Pinpoint the cell where the given text exists, returning its (X, Y) midpoint coordinate. 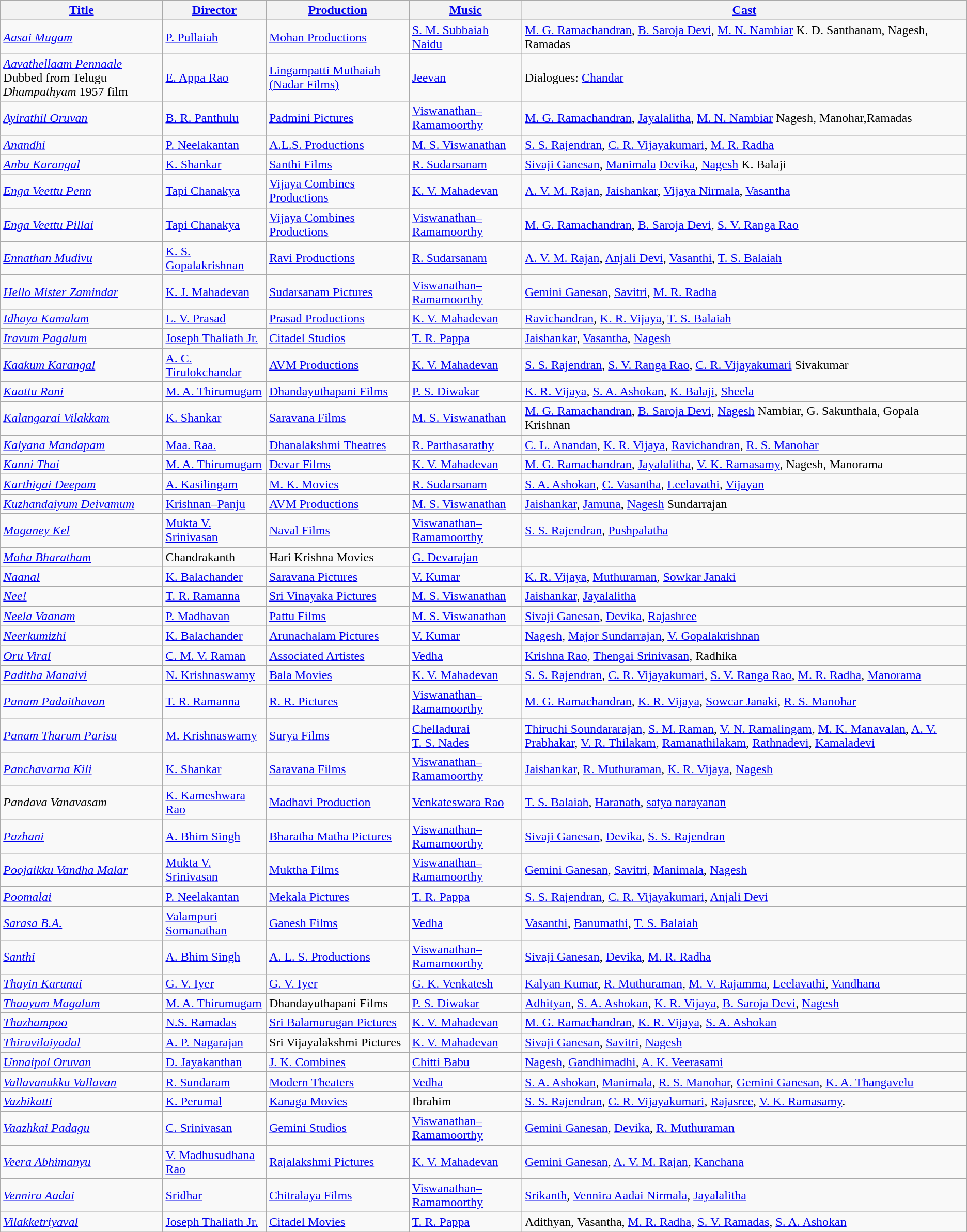
Vallavanukku Vallavan (82, 1082)
Naanal (82, 577)
Kalangarai Vilakkam (82, 419)
Sivaji Ganesan, Devika, M. R. Radha (745, 957)
P. Pullaiah (214, 37)
Vennira Aadai (82, 1196)
S. S. Rajendran, C. R. Vijayakumari, Anjali Devi (745, 897)
Rajalakshmi Pictures (338, 1162)
Arunachalam Pictures (338, 636)
Mohan Productions (338, 37)
Naval Films (338, 530)
Kanni Thai (82, 465)
Kanaga Movies (338, 1101)
Thiruvilaiyadal (82, 1042)
S. S. Rajendran, Pushpalatha (745, 530)
Madhavi Production (338, 803)
Krishnan–Panju (214, 504)
A.L.S. Productions (338, 145)
Ibrahim (465, 1101)
S. S. Rajendran, C. R. Vijayakumari, Rajasree, V. K. Ramasamy. (745, 1101)
Vazhikatti (82, 1101)
J. K. Combines (338, 1062)
Associated Artistes (338, 655)
Ganesh Films (338, 923)
Nagesh, Major Sundarrajan, V. Gopalakrishnan (745, 636)
Dhanalakshmi Theatres (338, 445)
Enga Veettu Penn (82, 191)
Krishna Rao, Thengai Srinivasan, Radhika (745, 655)
Veera Abhimanyu (82, 1162)
Aasai Mugam (82, 37)
M. G. Ramachandran, K. R. Vijaya, S. A. Ashokan (745, 1023)
P. Madhavan (214, 616)
Neela Vaanam (82, 616)
Ayirathil Oruvan (82, 118)
Sivaji Ganesan, Savitri, Nagesh (745, 1042)
Citadel Movies (338, 1222)
Sivaji Ganesan, Devika, S. S. Rajendran (745, 836)
Ravichandran, K. R. Vijaya, T. S. Balaiah (745, 318)
Bharatha Matha Pictures (338, 836)
Chandrakanth (214, 557)
M. G. Ramachandran, Jayalalitha, M. N. Nambiar Nagesh, Manohar,Ramadas (745, 118)
Thaayum Magalum (82, 1003)
Venkateswara Rao (465, 803)
Enga Veettu Pillai (82, 224)
C. L. Anandan, K. R. Vijaya, Ravichandran, R. S. Manohar (745, 445)
S. A. Ashokan, C. Vasantha, Leelavathi, Vijayan (745, 484)
Pandava Vanavasam (82, 803)
A. V. M. Rajan, Jaishankar, Vijaya Nirmala, Vasantha (745, 191)
Kaattu Rani (82, 392)
Vaazhkai Padagu (82, 1128)
A. C. Tirulokchandar (214, 365)
M. G. Ramachandran, B. Saroja Devi, S. V. Ranga Rao (745, 224)
Karthigai Deepam (82, 484)
Pattu Films (338, 616)
N.S. Ramadas (214, 1023)
Title (82, 10)
Gemini Ganesan, Savitri, M. R. Radha (745, 291)
Hello Mister Zamindar (82, 291)
Director (214, 10)
B. R. Panthulu (214, 118)
Chitti Babu (465, 1062)
K. Perumal (214, 1101)
Anandhi (82, 145)
Padmini Pictures (338, 118)
Panchavarna Kili (82, 769)
Music (465, 10)
A. Kasilingam (214, 484)
Kalyana Mandapam (82, 445)
Unnaipol Oruvan (82, 1062)
C. M. V. Raman (214, 655)
Sri Vinayaka Pictures (338, 596)
Devar Films (338, 465)
Hari Krishna Movies (338, 557)
R. Parthasarathy (465, 445)
S. S. Rajendran, C. R. Vijayakumari, M. R. Radha (745, 145)
Muktha Films (338, 870)
A. P. Nagarajan (214, 1042)
Sri Balamurugan Pictures (338, 1023)
Kuzhandaiyum Deivamum (82, 504)
Panam Tharum Parisu (82, 735)
Jaishankar, R. Muthuraman, K. R. Vijaya, Nagesh (745, 769)
Sivaji Ganesan, Devika, Rajashree (745, 616)
Vasanthi, Banumathi, T. S. Balaiah (745, 923)
Neerkumizhi (82, 636)
S. M. Subbaiah Naidu (465, 37)
K. Kameshwara Rao (214, 803)
V. Madhusudhana Rao (214, 1162)
Gemini Ganesan, Savitri, Manimala, Nagesh (745, 870)
R. Sundaram (214, 1082)
Modern Theaters (338, 1082)
A. L. S. Productions (338, 957)
Poojaikku Vandha Malar (82, 870)
Vilakketriyaval (82, 1222)
Mekala Pictures (338, 897)
D. Jayakanthan (214, 1062)
G. K. Venkatesh (465, 983)
Gemini Ganesan, A. V. M. Rajan, Kanchana (745, 1162)
Jaishankar, Jamuna, Nagesh Sundarrajan (745, 504)
Lingampatti Muthaiah (Nadar Films) (338, 78)
ChelladuraiT. S. Nades (465, 735)
Thazhampoo (82, 1023)
Oru Viral (82, 655)
Citadel Studios (338, 338)
Gemini Studios (338, 1128)
S. S. Rajendran, S. V. Ranga Rao, C. R. Vijayakumari Sivakumar (745, 365)
Anbu Karangal (82, 164)
Dialogues: Chandar (745, 78)
Thiruchi Soundararajan, S. M. Raman, V. N. Ramalingam, M. K. Manavalan, A. V. Prabhakar, V. R. Thilakam, Ramanathilakam, Rathnadevi, Kamaladevi (745, 735)
Aavathellaam PennaaleDubbed from Telugu Dhampathyam 1957 film (82, 78)
Adhityan, S. A. Ashokan, K. R. Vijaya, B. Saroja Devi, Nagesh (745, 1003)
N. Krishnaswamy (214, 675)
Maganey Kel (82, 530)
Srikanth, Vennira Aadai Nirmala, Jayalalitha (745, 1196)
A. V. M. Rajan, Anjali Devi, Vasanthi, T. S. Balaiah (745, 258)
Santhi Films (338, 164)
M. G. Ramachandran, B. Saroja Devi, Nagesh Nambiar, G. Sakunthala, Gopala Krishnan (745, 419)
T. S. Balaiah, Haranath, satya narayanan (745, 803)
Valampuri Somanathan (214, 923)
Cast (745, 10)
Pazhani (82, 836)
Jaishankar, Vasantha, Nagesh (745, 338)
Gemini Ganesan, Devika, R. Muthuraman (745, 1128)
M. Krishnaswamy (214, 735)
Chitralaya Films (338, 1196)
K. J. Mahadevan (214, 291)
E. Appa Rao (214, 78)
M. G. Ramachandran, Jayalalitha, V. K. Ramasamy, Nagesh, Manorama (745, 465)
Nagesh, Gandhimadhi, A. K. Veerasami (745, 1062)
Sridhar (214, 1196)
Nee! (82, 596)
Thayin Karunai (82, 983)
L. V. Prasad (214, 318)
Poomalai (82, 897)
Panam Padaithavan (82, 702)
K. R. Vijaya, Muthuraman, Sowkar Janaki (745, 577)
Sri Vijayalakshmi Pictures (338, 1042)
R. R. Pictures (338, 702)
M. G. Ramachandran, B. Saroja Devi, M. N. Nambiar K. D. Santhanam, Nagesh, Ramadas (745, 37)
M. G. Ramachandran, K. R. Vijaya, Sowcar Janaki, R. S. Manohar (745, 702)
Santhi (82, 957)
S. A. Ashokan, Manimala, R. S. Manohar, Gemini Ganesan, K. A. Thangavelu (745, 1082)
Surya Films (338, 735)
Jaishankar, Jayalalitha (745, 596)
Jeevan (465, 78)
G. Devarajan (465, 557)
Sudarsanam Pictures (338, 291)
Sivaji Ganesan, Manimala Devika, Nagesh K. Balaji (745, 164)
Bala Movies (338, 675)
Adithyan, Vasantha, M. R. Radha, S. V. Ramadas, S. A. Ashokan (745, 1222)
Kalyan Kumar, R. Muthuraman, M. V. Rajamma, Leelavathi, Vandhana (745, 983)
K. S. Gopalakrishnan (214, 258)
Maa. Raa. (214, 445)
Kaakum Karangal (82, 365)
Iravum Pagalum (82, 338)
Prasad Productions (338, 318)
M. K. Movies (338, 484)
C. Srinivasan (214, 1128)
Ravi Productions (338, 258)
Sarasa B.A. (82, 923)
K. R. Vijaya, S. A. Ashokan, K. Balaji, Sheela (745, 392)
Paditha Manaivi (82, 675)
Saravana Pictures (338, 577)
S. S. Rajendran, C. R. Vijayakumari, S. V. Ranga Rao, M. R. Radha, Manorama (745, 675)
Production (338, 10)
Idhaya Kamalam (82, 318)
Ennathan Mudivu (82, 258)
Maha Bharatham (82, 557)
